Find where the given text appears and provide that cell's center as [X, Y] coordinate. 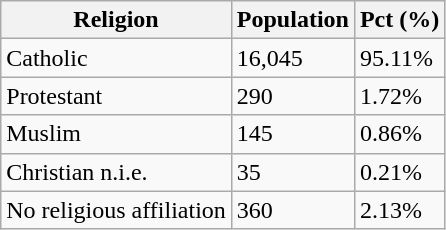
2.13% [399, 210]
16,045 [292, 58]
Christian n.i.e. [116, 172]
No religious affiliation [116, 210]
145 [292, 134]
Muslim [116, 134]
Catholic [116, 58]
360 [292, 210]
Population [292, 20]
0.21% [399, 172]
35 [292, 172]
Protestant [116, 96]
290 [292, 96]
Religion [116, 20]
Pct (%) [399, 20]
1.72% [399, 96]
0.86% [399, 134]
95.11% [399, 58]
